Extract the (x, y) coordinate from the center of the cell holding the provided text.  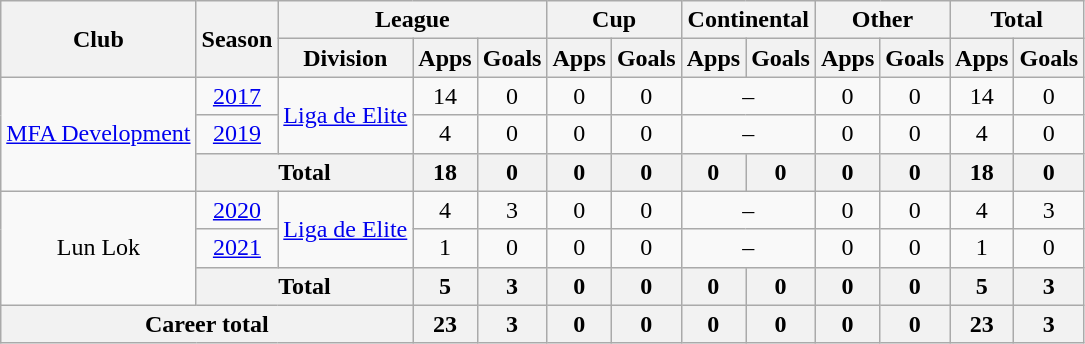
MFA Development (98, 134)
2017 (237, 96)
Season (237, 39)
Division (346, 58)
2020 (237, 210)
Lun Lok (98, 248)
2021 (237, 248)
Career total (207, 324)
Cup (614, 20)
League (412, 20)
Club (98, 39)
Continental (748, 20)
Other (882, 20)
2019 (237, 134)
